Return the (x, y) coordinate for the center point of the cell that contains the specified text.  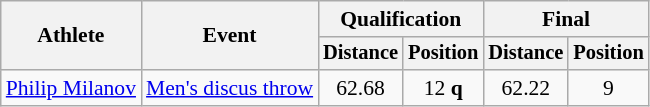
Final (566, 19)
Philip Milanov (71, 88)
Men's discus throw (230, 88)
Qualification (400, 19)
9 (608, 88)
12 q (443, 88)
Athlete (71, 36)
62.22 (526, 88)
Event (230, 36)
62.68 (360, 88)
